For the text-containing cell, return its midpoint in (x, y) coordinate format. 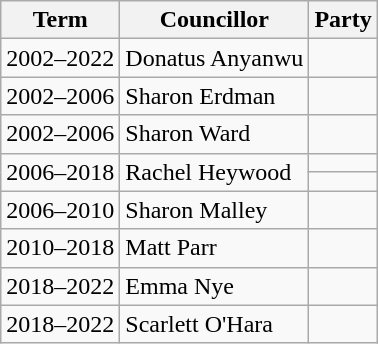
2002–2022 (60, 58)
Emma Nye (214, 286)
Donatus Anyanwu (214, 58)
Party (343, 20)
Sharon Erdman (214, 96)
Matt Parr (214, 248)
Rachel Heywood (214, 172)
Sharon Ward (214, 134)
Scarlett O'Hara (214, 324)
Sharon Malley (214, 210)
2006–2010 (60, 210)
2010–2018 (60, 248)
2006–2018 (60, 172)
Councillor (214, 20)
Term (60, 20)
